For the text-containing cell, return its midpoint in [x, y] coordinate format. 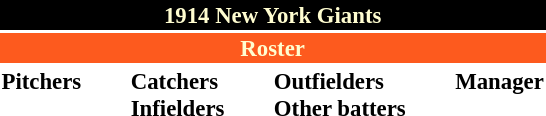
1914 New York Giants [272, 15]
Roster [272, 48]
